Return the (X, Y) coordinate for the center point of the cell that contains the specified text.  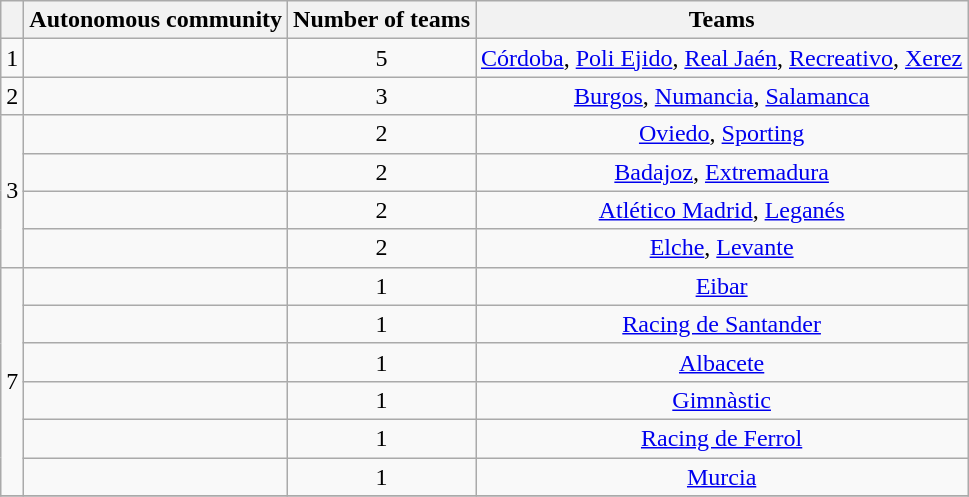
5 (382, 58)
Atlético Madrid, Leganés (722, 210)
Eibar (722, 286)
Murcia (722, 477)
Oviedo, Sporting (722, 134)
Racing de Santander (722, 324)
Number of teams (382, 20)
Autonomous community (156, 20)
Elche, Levante (722, 248)
Racing de Ferrol (722, 438)
Gimnàstic (722, 400)
Córdoba, Poli Ejido, Real Jaén, Recreativo, Xerez (722, 58)
Albacete (722, 362)
Burgos, Numancia, Salamanca (722, 96)
Badajoz, Extremadura (722, 172)
7 (12, 381)
Teams (722, 20)
